Output the [x, y] coordinate of the center of the cell containing the given text.  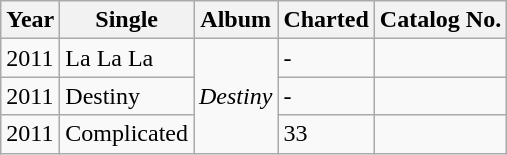
Single [127, 20]
Catalog No. [440, 20]
La La La [127, 58]
Album [236, 20]
Complicated [127, 134]
33 [326, 134]
Year [30, 20]
Charted [326, 20]
